Return the [x, y] coordinate for the center point of the cell that contains the specified text.  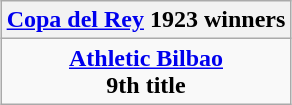
Copa del Rey 1923 winners [146, 20]
Athletic Bilbao9th title [146, 72]
